Detect which cell encompasses the target text, then output its (X, Y) center coordinate. 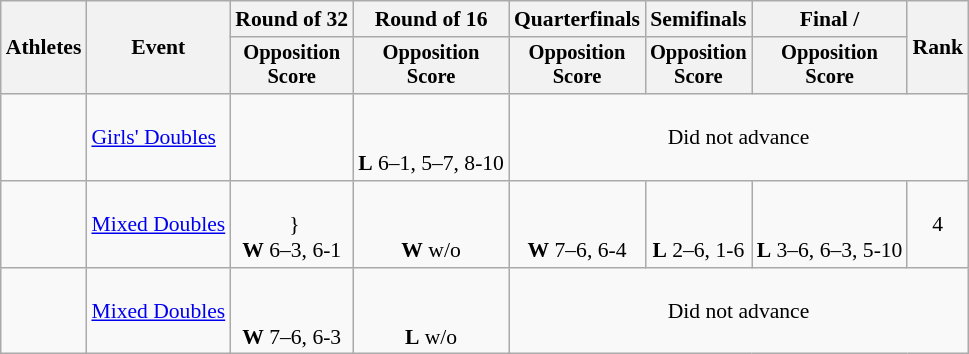
Quarterfinals (577, 19)
L 6–1, 5–7, 8-10 (431, 138)
Final / (830, 19)
L 3–6, 6–3, 5-10 (830, 224)
Semifinals (698, 19)
L 2–6, 1-6 (698, 224)
}W 6–3, 6-1 (292, 224)
W 7–6, 6-4 (577, 224)
Round of 16 (431, 19)
Round of 32 (292, 19)
Event (158, 48)
Did not advance (738, 138)
W w/o (431, 224)
Girls' Doubles (158, 138)
Athletes (44, 48)
Rank (938, 48)
Mixed Doubles (158, 224)
4 (938, 224)
